Output the [x, y] coordinate of the center of the cell containing the given text.  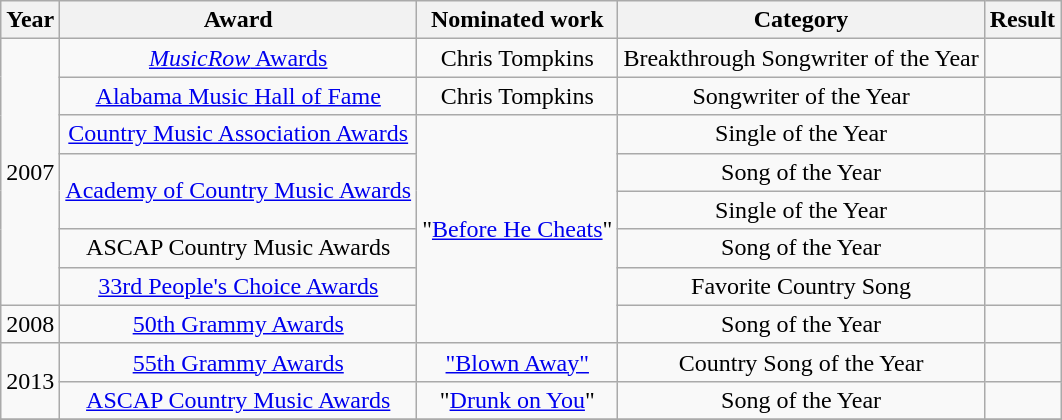
Songwriter of the Year [801, 96]
33rd People's Choice Awards [238, 286]
Year [30, 20]
"Before He Cheats" [518, 229]
Academy of Country Music Awards [238, 191]
Alabama Music Hall of Fame [238, 96]
Breakthrough Songwriter of the Year [801, 58]
Award [238, 20]
2007 [30, 172]
55th Grammy Awards [238, 362]
Nominated work [518, 20]
"Drunk on You" [518, 400]
Country Song of the Year [801, 362]
Favorite Country Song [801, 286]
2013 [30, 381]
"Blown Away" [518, 362]
Country Music Association Awards [238, 134]
Result [1022, 20]
MusicRow Awards [238, 58]
2008 [30, 324]
Category [801, 20]
50th Grammy Awards [238, 324]
